Detect which cell encompasses the target text, then output its (x, y) center coordinate. 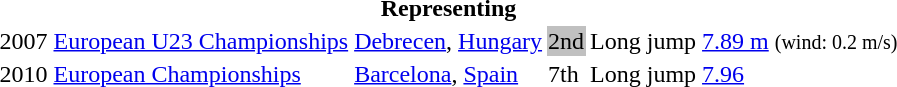
Debrecen, Hungary (448, 41)
European U23 Championships (201, 41)
2nd (566, 41)
Long jump (644, 41)
